For the text-containing cell, return its midpoint in (X, Y) coordinate format. 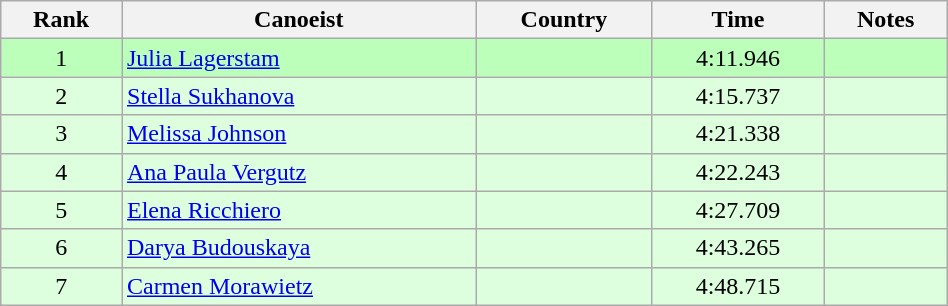
4:27.709 (738, 210)
Country (564, 20)
5 (62, 210)
Ana Paula Vergutz (299, 172)
4:11.946 (738, 58)
Canoeist (299, 20)
Carmen Morawietz (299, 286)
Rank (62, 20)
6 (62, 248)
4 (62, 172)
Julia Lagerstam (299, 58)
4:43.265 (738, 248)
4:15.737 (738, 96)
4:48.715 (738, 286)
Elena Ricchiero (299, 210)
4:22.243 (738, 172)
2 (62, 96)
Darya Budouskaya (299, 248)
Time (738, 20)
4:21.338 (738, 134)
Stella Sukhanova (299, 96)
Melissa Johnson (299, 134)
1 (62, 58)
3 (62, 134)
7 (62, 286)
Notes (886, 20)
